Search for the cell housing the specified text and yield its (X, Y) center coordinate. 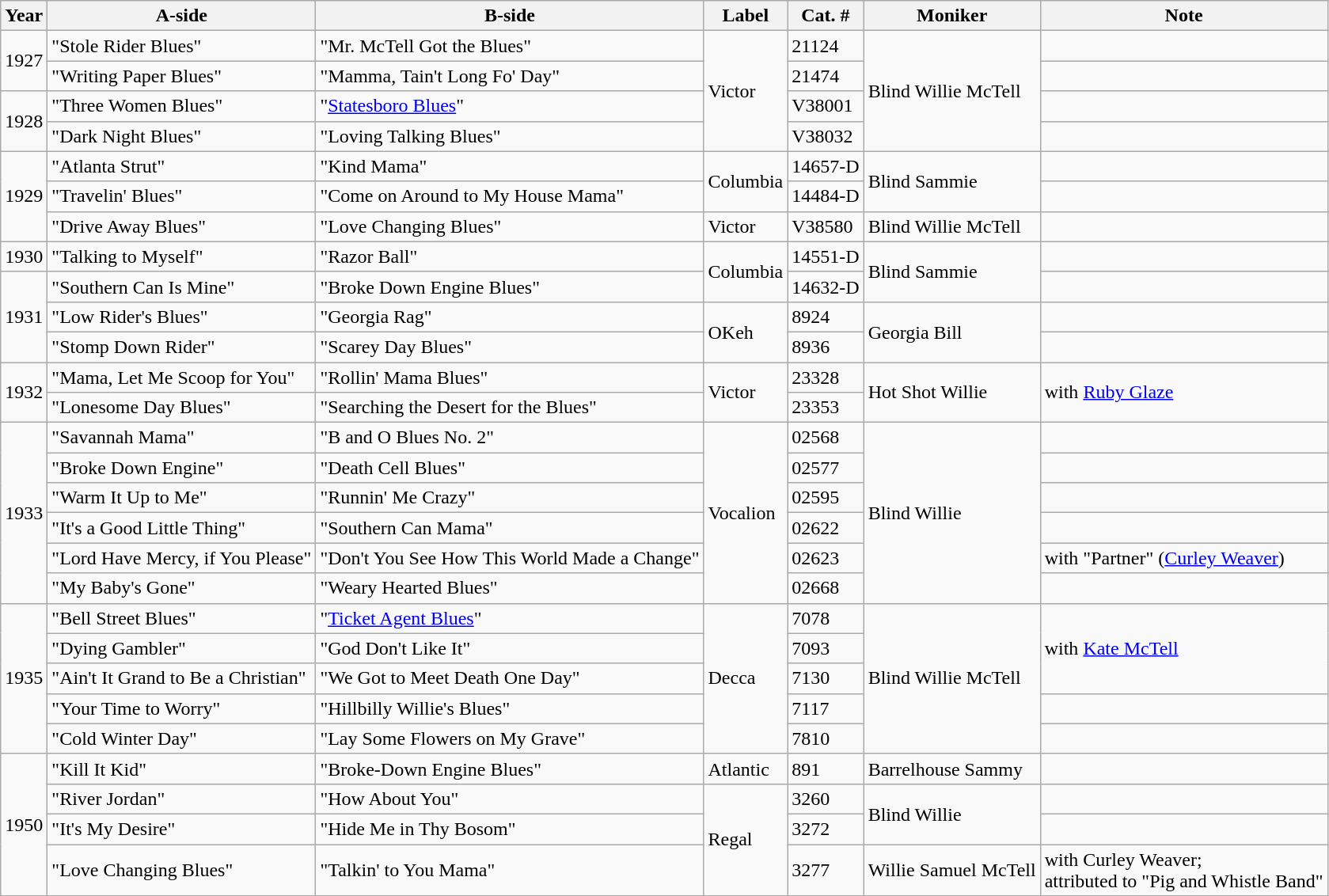
Decca (746, 678)
Georgia Bill (951, 332)
02568 (826, 438)
1928 (24, 121)
Barrelhouse Sammy (951, 769)
1932 (24, 393)
B-side (510, 16)
Year (24, 16)
1930 (24, 256)
"Lonesome Day Blues" (182, 408)
3260 (826, 799)
"Bell Street Blues" (182, 618)
"Drive Away Blues" (182, 226)
"Savannah Mama" (182, 438)
Regal (746, 839)
"Ticket Agent Blues" (510, 618)
"Georgia Rag" (510, 317)
Hot Shot Willie (951, 393)
"River Jordan" (182, 799)
"Loving Talking Blues" (510, 136)
"Three Women Blues" (182, 106)
"It's My Desire" (182, 829)
"Broke Down Engine" (182, 468)
1931 (24, 317)
"Kind Mama" (510, 166)
"Warm It Up to Me" (182, 498)
with Ruby Glaze (1184, 393)
23328 (826, 378)
Cat. # (826, 16)
8936 (826, 347)
"Weary Hearted Blues" (510, 588)
"Hillbilly Willie's Blues" (510, 708)
"Southern Can Is Mine" (182, 287)
"Death Cell Blues" (510, 468)
"Stole Rider Blues" (182, 46)
with "Partner" (Curley Weaver) (1184, 558)
"Atlanta Strut" (182, 166)
14657-D (826, 166)
Willie Samuel McTell (951, 869)
1933 (24, 513)
"Rollin' Mama Blues" (510, 378)
8924 (826, 317)
"Razor Ball" (510, 256)
7078 (826, 618)
"Low Rider's Blues" (182, 317)
02623 (826, 558)
with Kate McTell (1184, 648)
"Stomp Down Rider" (182, 347)
"Dying Gambler" (182, 648)
14484-D (826, 196)
02622 (826, 528)
02577 (826, 468)
"It's a Good Little Thing" (182, 528)
"Searching the Desert for the Blues" (510, 408)
14551-D (826, 256)
3272 (826, 829)
14632-D (826, 287)
1950 (24, 825)
"Don't You See How This World Made a Change" (510, 558)
V38580 (826, 226)
"Mr. McTell Got the Blues" (510, 46)
1929 (24, 196)
"Dark Night Blues" (182, 136)
with Curley Weaver;attributed to "Pig and Whistle Band" (1184, 869)
Vocalion (746, 513)
"My Baby's Gone" (182, 588)
"Broke-Down Engine Blues" (510, 769)
Label (746, 16)
"We Got to Meet Death One Day" (510, 678)
"Travelin' Blues" (182, 196)
V38032 (826, 136)
"Hide Me in Thy Bosom" (510, 829)
21474 (826, 76)
"Talkin' to You Mama" (510, 869)
"Runnin' Me Crazy" (510, 498)
"Lay Some Flowers on My Grave" (510, 738)
"Talking to Myself" (182, 256)
23353 (826, 408)
V38001 (826, 106)
"Mama, Let Me Scoop for You" (182, 378)
7093 (826, 648)
OKeh (746, 332)
3277 (826, 869)
Moniker (951, 16)
"Mamma, Tain't Long Fo' Day" (510, 76)
"Come on Around to My House Mama" (510, 196)
"Kill It Kid" (182, 769)
1927 (24, 61)
1935 (24, 678)
"Statesboro Blues" (510, 106)
Note (1184, 16)
"Your Time to Worry" (182, 708)
"Broke Down Engine Blues" (510, 287)
02595 (826, 498)
"Cold Winter Day" (182, 738)
"Southern Can Mama" (510, 528)
02668 (826, 588)
"B and O Blues No. 2" (510, 438)
7117 (826, 708)
21124 (826, 46)
"God Don't Like It" (510, 648)
"Writing Paper Blues" (182, 76)
"How About You" (510, 799)
7810 (826, 738)
7130 (826, 678)
A-side (182, 16)
Atlantic (746, 769)
891 (826, 769)
"Ain't It Grand to Be a Christian" (182, 678)
"Lord Have Mercy, if You Please" (182, 558)
"Scarey Day Blues" (510, 347)
